Return [x, y] of the center of cell containing provided text 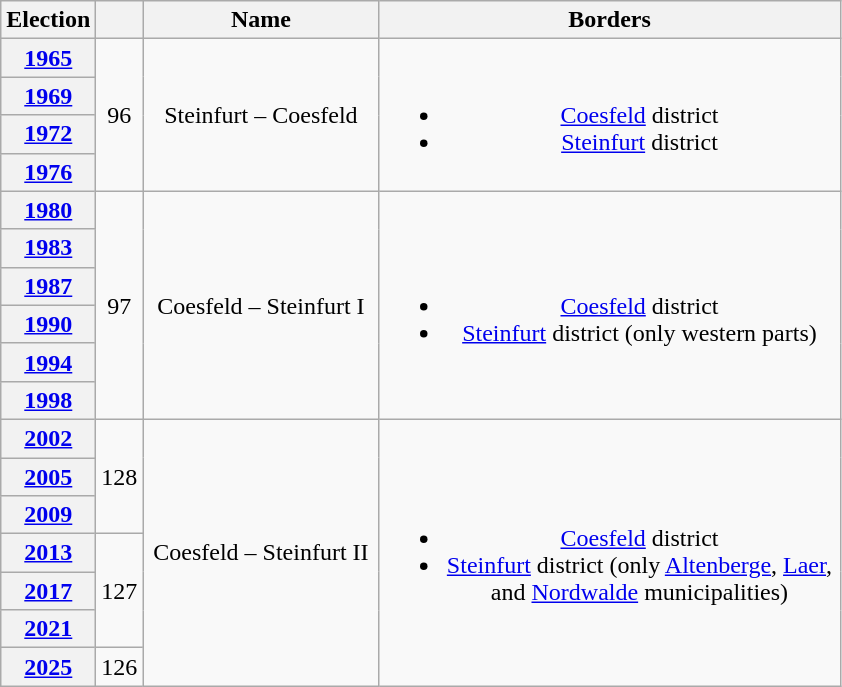
1990 [48, 324]
Coesfeld – Steinfurt I [261, 305]
1983 [48, 248]
1987 [48, 286]
1976 [48, 172]
Coesfeld districtSteinfurt district [610, 115]
Coesfeld – Steinfurt II [261, 552]
Name [261, 20]
2005 [48, 477]
128 [120, 476]
2009 [48, 515]
1969 [48, 96]
Coesfeld districtSteinfurt district (only Altenberge, Laer, and Nordwalde municipalities) [610, 552]
2002 [48, 438]
2021 [48, 629]
1994 [48, 362]
Coesfeld districtSteinfurt district (only western parts) [610, 305]
Election [48, 20]
1965 [48, 58]
96 [120, 115]
1972 [48, 134]
126 [120, 667]
2025 [48, 667]
127 [120, 591]
2013 [48, 553]
2017 [48, 591]
1998 [48, 400]
97 [120, 305]
Borders [610, 20]
Steinfurt – Coesfeld [261, 115]
1980 [48, 210]
